Provide the (X, Y) coordinate of the cell's center where the given text is located.  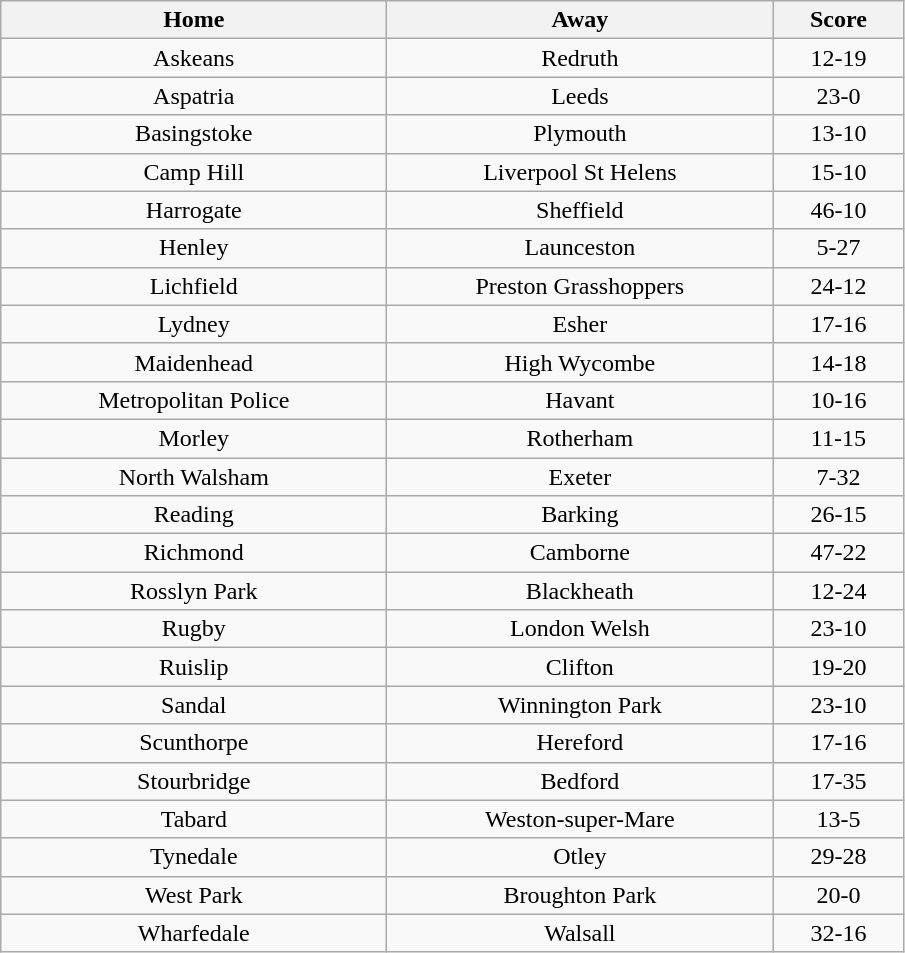
Rugby (194, 629)
Leeds (580, 96)
Stourbridge (194, 781)
12-24 (838, 591)
15-10 (838, 172)
Ruislip (194, 667)
Morley (194, 438)
11-15 (838, 438)
32-16 (838, 933)
7-32 (838, 477)
Camp Hill (194, 172)
Hereford (580, 743)
Bedford (580, 781)
Esher (580, 324)
Launceston (580, 248)
High Wycombe (580, 362)
Richmond (194, 553)
Sandal (194, 705)
5-27 (838, 248)
Maidenhead (194, 362)
46-10 (838, 210)
Otley (580, 857)
10-16 (838, 400)
London Welsh (580, 629)
Score (838, 20)
Preston Grasshoppers (580, 286)
Henley (194, 248)
Wharfedale (194, 933)
Liverpool St Helens (580, 172)
Tynedale (194, 857)
20-0 (838, 895)
13-10 (838, 134)
Basingstoke (194, 134)
Home (194, 20)
Aspatria (194, 96)
13-5 (838, 819)
26-15 (838, 515)
Scunthorpe (194, 743)
Weston-super-Mare (580, 819)
Tabard (194, 819)
29-28 (838, 857)
Askeans (194, 58)
Clifton (580, 667)
Exeter (580, 477)
Lichfield (194, 286)
Reading (194, 515)
Blackheath (580, 591)
12-19 (838, 58)
Lydney (194, 324)
Camborne (580, 553)
17-35 (838, 781)
19-20 (838, 667)
West Park (194, 895)
14-18 (838, 362)
Away (580, 20)
Sheffield (580, 210)
Rosslyn Park (194, 591)
Winnington Park (580, 705)
Harrogate (194, 210)
Rotherham (580, 438)
Broughton Park (580, 895)
Metropolitan Police (194, 400)
Plymouth (580, 134)
47-22 (838, 553)
24-12 (838, 286)
Redruth (580, 58)
23-0 (838, 96)
Walsall (580, 933)
Barking (580, 515)
North Walsham (194, 477)
Havant (580, 400)
